Find where the given text appears and provide that cell's center as (x, y) coordinate. 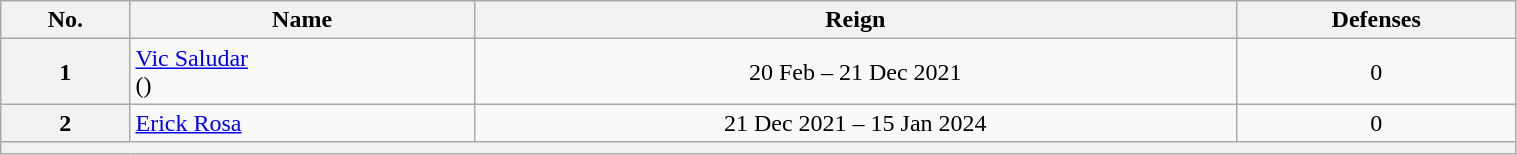
Defenses (1376, 20)
Vic Saludar() (302, 72)
20 Feb – 21 Dec 2021 (855, 72)
2 (66, 123)
21 Dec 2021 – 15 Jan 2024 (855, 123)
Reign (855, 20)
No. (66, 20)
Erick Rosa (302, 123)
1 (66, 72)
Name (302, 20)
